Search for the cell housing the specified text and yield its [X, Y] center coordinate. 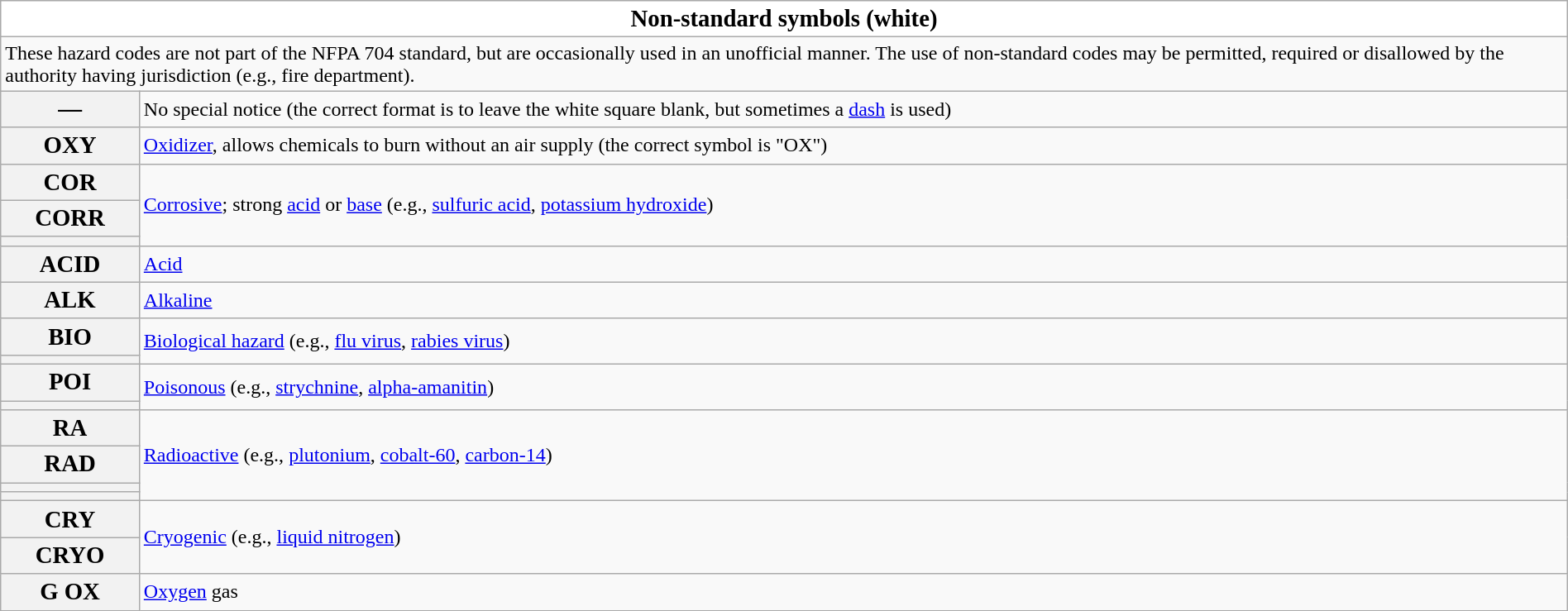
No special notice (the correct format is to leave the white square blank, but sometimes a dash is used) [853, 109]
Acid [853, 264]
ALK [70, 300]
Biological hazard (e.g., flu virus, rabies virus) [853, 341]
Poisonous (e.g., strychnine, alpha-amanitin) [853, 387]
G OX [70, 592]
COR [70, 182]
OXY [70, 146]
Non-standard symbols (white) [784, 19]
Radioactive (e.g., plutonium, cobalt-60, carbon-14) [853, 456]
RA [70, 428]
CRY [70, 519]
CRYO [70, 556]
Cryogenic (e.g., liquid nitrogen) [853, 537]
CORR [70, 218]
RAD [70, 465]
— [70, 109]
Corrosive; strong acid or base (e.g., sulfuric acid, potassium hydroxide) [853, 205]
BIO [70, 337]
Oxygen gas [853, 592]
Alkaline [853, 300]
ACID [70, 264]
Oxidizer, allows chemicals to burn without an air supply (the correct symbol is "OX") [853, 146]
POI [70, 382]
